From the cell containing the given text, extract its center point as [x, y] coordinate. 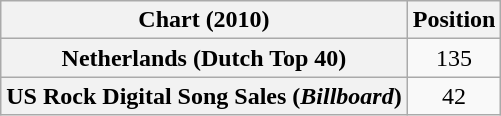
Netherlands (Dutch Top 40) [204, 58]
135 [454, 58]
Chart (2010) [204, 20]
US Rock Digital Song Sales (Billboard) [204, 96]
Position [454, 20]
42 [454, 96]
